Search for the cell housing the specified text and yield its [x, y] center coordinate. 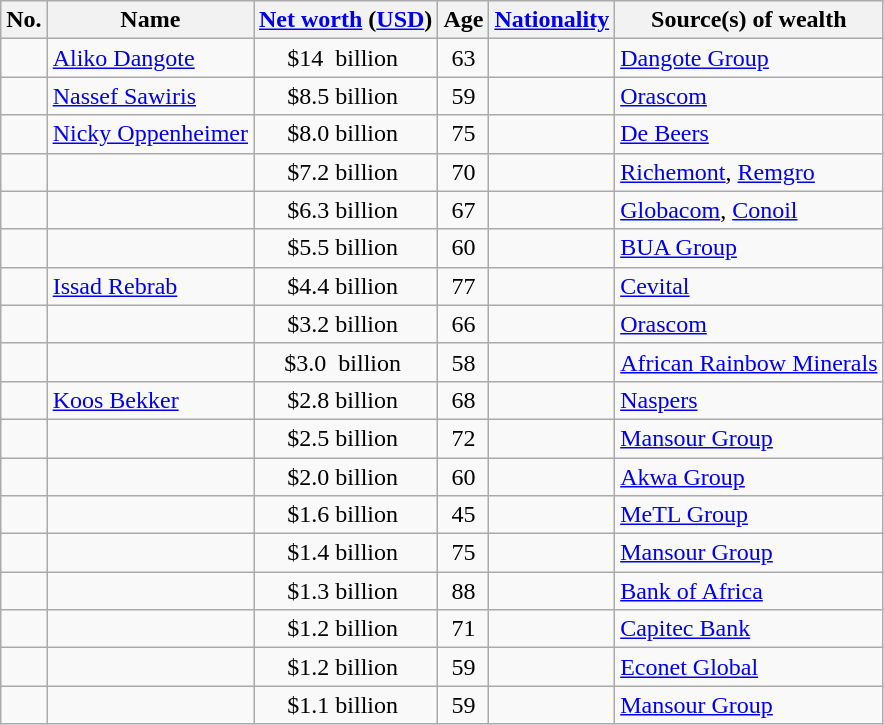
Naspers [749, 400]
Nationality [552, 20]
$6.3 billion [346, 210]
$14 billion [346, 58]
African Rainbow Minerals [749, 362]
Koos Bekker [150, 400]
Net worth (USD) [346, 20]
Akwa Group [749, 477]
66 [464, 324]
70 [464, 172]
Globacom, Conoil [749, 210]
$8.5 billion [346, 96]
Aliko Dangote [150, 58]
45 [464, 515]
63 [464, 58]
$8.0 billion [346, 134]
$1.4 billion [346, 553]
72 [464, 438]
No. [24, 20]
Econet Global [749, 667]
$1.1 billion [346, 705]
Issad Rebrab [150, 286]
Source(s) of wealth [749, 20]
68 [464, 400]
BUA Group [749, 248]
$4.4 billion [346, 286]
$2.0 billion [346, 477]
$1.3 billion [346, 591]
$2.5 billion [346, 438]
Dangote Group [749, 58]
Name [150, 20]
Cevital [749, 286]
$2.8 billion [346, 400]
MeTL Group [749, 515]
88 [464, 591]
$7.2 billion [346, 172]
Nassef Sawiris [150, 96]
Bank of Africa [749, 591]
$1.6 billion [346, 515]
Capitec Bank [749, 629]
$5.5 billion [346, 248]
58 [464, 362]
71 [464, 629]
Richemont, Remgro [749, 172]
$3.2 billion [346, 324]
67 [464, 210]
77 [464, 286]
Age [464, 20]
Nicky Oppenheimer [150, 134]
De Beers [749, 134]
$3.0 billion [346, 362]
